Search for the cell housing the specified text and yield its (x, y) center coordinate. 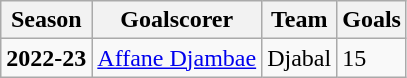
Goalscorer (177, 20)
Djabal (300, 58)
15 (372, 58)
Goals (372, 20)
Team (300, 20)
Affane Djambae (177, 58)
Season (46, 20)
2022-23 (46, 58)
